Extract the [x, y] coordinate from the center of the cell holding the provided text.  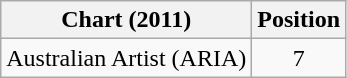
Australian Artist (ARIA) [126, 58]
Position [299, 20]
Chart (2011) [126, 20]
7 [299, 58]
